Return the (X, Y) coordinate for the center point of the cell that contains the specified text.  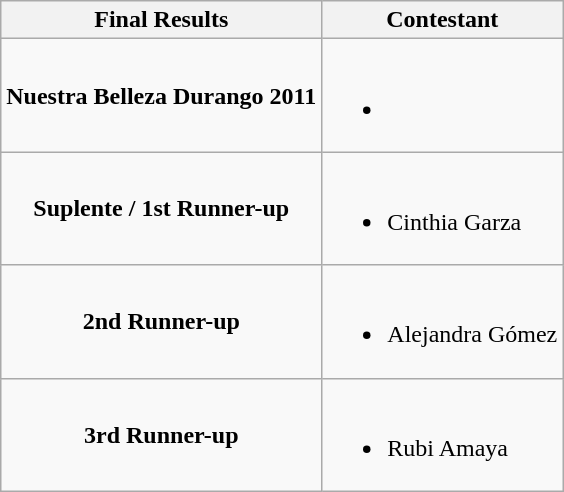
Nuestra Belleza Durango 2011 (162, 96)
2nd Runner-up (162, 322)
Alejandra Gómez (442, 322)
3rd Runner-up (162, 434)
Contestant (442, 20)
Suplente / 1st Runner-up (162, 208)
Final Results (162, 20)
Cinthia Garza (442, 208)
Rubi Amaya (442, 434)
